Find where the given text appears and provide that cell's center as (x, y) coordinate. 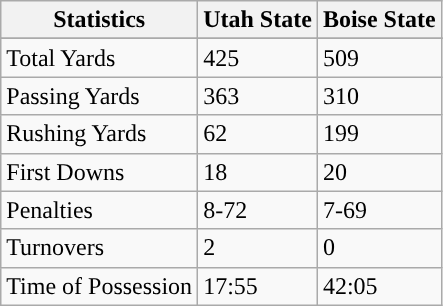
363 (258, 96)
Statistics (100, 20)
310 (379, 96)
7-69 (379, 210)
Total Yards (100, 58)
20 (379, 172)
18 (258, 172)
509 (379, 58)
8-72 (258, 210)
2 (258, 248)
425 (258, 58)
17:55 (258, 286)
Turnovers (100, 248)
199 (379, 134)
Passing Yards (100, 96)
Time of Possession (100, 286)
42:05 (379, 286)
0 (379, 248)
Rushing Yards (100, 134)
Utah State (258, 20)
Boise State (379, 20)
First Downs (100, 172)
62 (258, 134)
Penalties (100, 210)
